Identify which cell holds the provided text, then report its [X, Y] central coordinate. 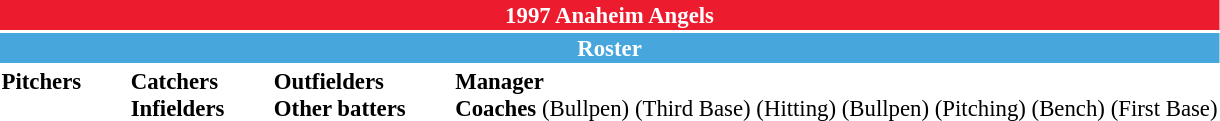
1997 Anaheim Angels [610, 15]
Roster [610, 48]
